For the text-containing cell, return its midpoint in [X, Y] coordinate format. 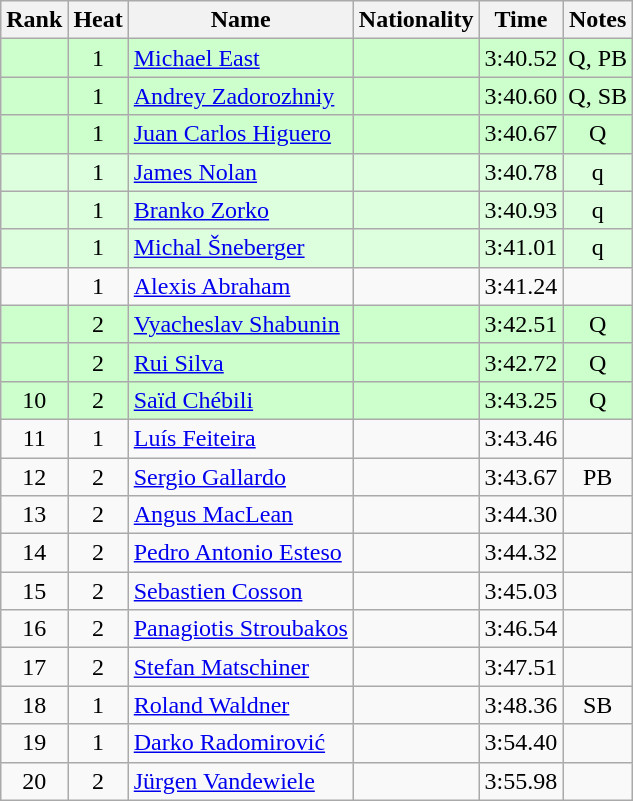
3:42.72 [521, 362]
Juan Carlos Higuero [240, 134]
18 [34, 705]
Andrey Zadorozhniy [240, 96]
Q, PB [598, 58]
3:40.60 [521, 96]
Nationality [416, 20]
Panagiotis Stroubakos [240, 629]
Luís Feiteira [240, 438]
3:45.03 [521, 591]
3:47.51 [521, 667]
Michael East [240, 58]
11 [34, 438]
Jürgen Vandewiele [240, 781]
3:48.36 [521, 705]
3:40.78 [521, 172]
19 [34, 743]
3:41.24 [521, 286]
17 [34, 667]
Stefan Matschiner [240, 667]
3:54.40 [521, 743]
Darko Radomirović [240, 743]
Angus MacLean [240, 515]
12 [34, 477]
Alexis Abraham [240, 286]
3:42.51 [521, 324]
Sergio Gallardo [240, 477]
Time [521, 20]
Rank [34, 20]
3:44.32 [521, 553]
James Nolan [240, 172]
3:41.01 [521, 248]
Vyacheslav Shabunin [240, 324]
Name [240, 20]
Heat [98, 20]
3:43.67 [521, 477]
20 [34, 781]
Notes [598, 20]
15 [34, 591]
Pedro Antonio Esteso [240, 553]
Sebastien Cosson [240, 591]
13 [34, 515]
3:40.93 [521, 210]
3:43.25 [521, 400]
Roland Waldner [240, 705]
14 [34, 553]
Michal Šneberger [240, 248]
3:44.30 [521, 515]
3:43.46 [521, 438]
3:55.98 [521, 781]
Saïd Chébili [240, 400]
3:40.52 [521, 58]
3:46.54 [521, 629]
10 [34, 400]
Branko Zorko [240, 210]
3:40.67 [521, 134]
SB [598, 705]
PB [598, 477]
Q, SB [598, 96]
Rui Silva [240, 362]
16 [34, 629]
